Locate the cell with the specified text and output its (x, y) center coordinate. 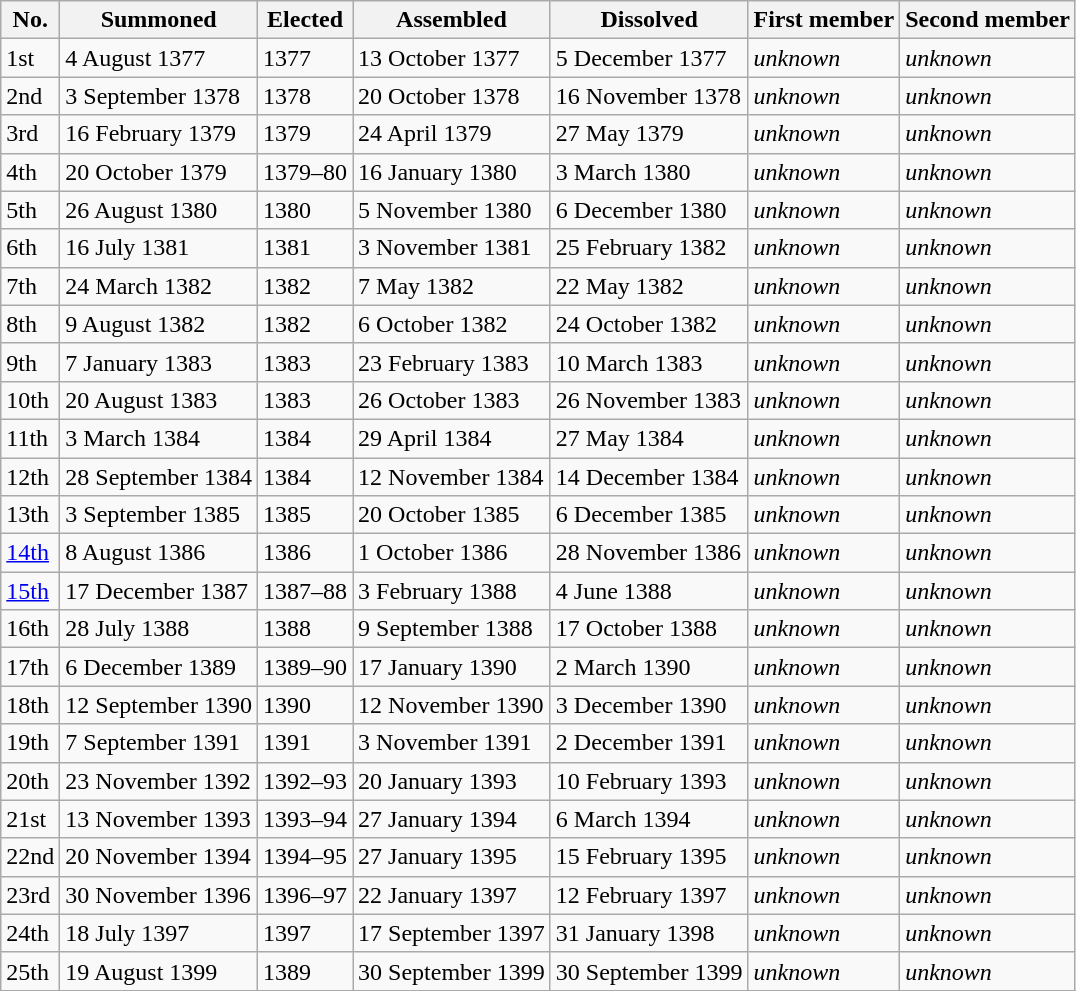
12 February 1397 (649, 895)
4 June 1388 (649, 591)
20 August 1383 (159, 400)
14 December 1384 (649, 477)
10th (30, 400)
24 April 1379 (452, 134)
4 August 1377 (159, 58)
27 May 1379 (649, 134)
3 March 1380 (649, 172)
17th (30, 667)
No. (30, 20)
6th (30, 248)
17 January 1390 (452, 667)
3rd (30, 134)
4th (30, 172)
21st (30, 819)
3 December 1390 (649, 705)
First member (824, 20)
3 September 1378 (159, 96)
1393–94 (306, 819)
27 January 1394 (452, 819)
1st (30, 58)
13 October 1377 (452, 58)
1380 (306, 210)
7 January 1383 (159, 362)
1387–88 (306, 591)
23 November 1392 (159, 781)
13th (30, 515)
7 May 1382 (452, 286)
28 September 1384 (159, 477)
26 August 1380 (159, 210)
13 November 1393 (159, 819)
29 April 1384 (452, 438)
27 January 1395 (452, 857)
1388 (306, 629)
Summoned (159, 20)
8th (30, 324)
20 October 1385 (452, 515)
16 July 1381 (159, 248)
28 July 1388 (159, 629)
12 November 1390 (452, 705)
17 September 1397 (452, 933)
5 November 1380 (452, 210)
1396–97 (306, 895)
12 November 1384 (452, 477)
Dissolved (649, 20)
18 July 1397 (159, 933)
9 August 1382 (159, 324)
6 December 1389 (159, 667)
20 October 1379 (159, 172)
19th (30, 743)
1386 (306, 553)
10 March 1383 (649, 362)
31 January 1398 (649, 933)
30 November 1396 (159, 895)
Second member (988, 20)
18th (30, 705)
3 September 1385 (159, 515)
5th (30, 210)
12th (30, 477)
11th (30, 438)
22 January 1397 (452, 895)
16 November 1378 (649, 96)
20th (30, 781)
16 February 1379 (159, 134)
7th (30, 286)
27 May 1384 (649, 438)
6 December 1385 (649, 515)
3 March 1384 (159, 438)
1379–80 (306, 172)
14th (30, 553)
1385 (306, 515)
16th (30, 629)
1397 (306, 933)
23 February 1383 (452, 362)
6 December 1380 (649, 210)
17 December 1387 (159, 591)
9 September 1388 (452, 629)
3 November 1391 (452, 743)
20 November 1394 (159, 857)
Assembled (452, 20)
2nd (30, 96)
1392–93 (306, 781)
9th (30, 362)
24th (30, 933)
Elected (306, 20)
1378 (306, 96)
7 September 1391 (159, 743)
28 November 1386 (649, 553)
1390 (306, 705)
1 October 1386 (452, 553)
5 December 1377 (649, 58)
24 October 1382 (649, 324)
19 August 1399 (159, 971)
22nd (30, 857)
10 February 1393 (649, 781)
6 October 1382 (452, 324)
26 November 1383 (649, 400)
12 September 1390 (159, 705)
2 December 1391 (649, 743)
1391 (306, 743)
3 November 1381 (452, 248)
23rd (30, 895)
25th (30, 971)
24 March 1382 (159, 286)
17 October 1388 (649, 629)
1379 (306, 134)
26 October 1383 (452, 400)
20 January 1393 (452, 781)
6 March 1394 (649, 819)
1381 (306, 248)
1394–95 (306, 857)
16 January 1380 (452, 172)
20 October 1378 (452, 96)
3 February 1388 (452, 591)
1389 (306, 971)
8 August 1386 (159, 553)
1377 (306, 58)
15th (30, 591)
25 February 1382 (649, 248)
22 May 1382 (649, 286)
15 February 1395 (649, 857)
2 March 1390 (649, 667)
1389–90 (306, 667)
